Pinpoint the cell where the given text exists, returning its (X, Y) midpoint coordinate. 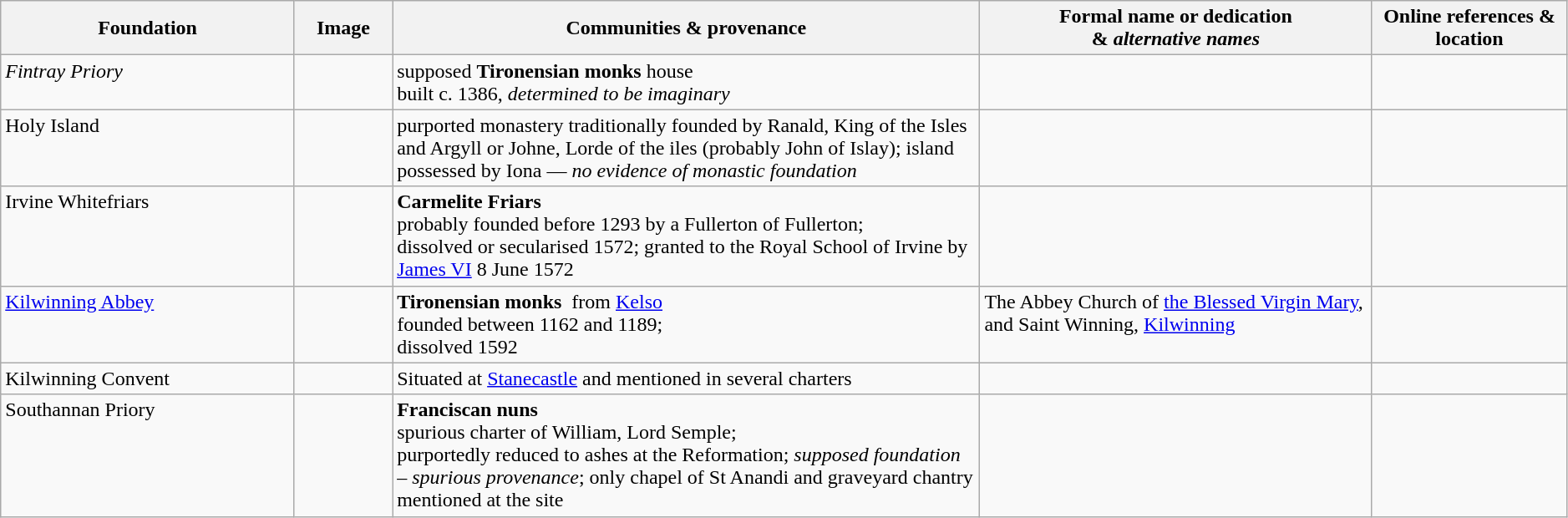
Irvine Whitefriars (148, 236)
Foundation (148, 28)
supposed Tironensian monks housebuilt c. 1386, determined to be imaginary (687, 82)
Holy Island (148, 148)
Tironensian monks from Kelsofounded between 1162 and 1189;dissolved 1592 (687, 324)
Online references & location (1469, 28)
Fintray Priory (148, 82)
Communities & provenance (687, 28)
Southannan Priory (148, 455)
Kilwinning Convent (148, 378)
The Abbey Church of the Blessed Virgin Mary, and Saint Winning, Kilwinning (1176, 324)
Formal name or dedication & alternative names (1176, 28)
Image (343, 28)
Kilwinning Abbey (148, 324)
Situated at Stanecastle and mentioned in several charters (687, 378)
